Return the [x, y] coordinate for the center point of the cell that contains the specified text.  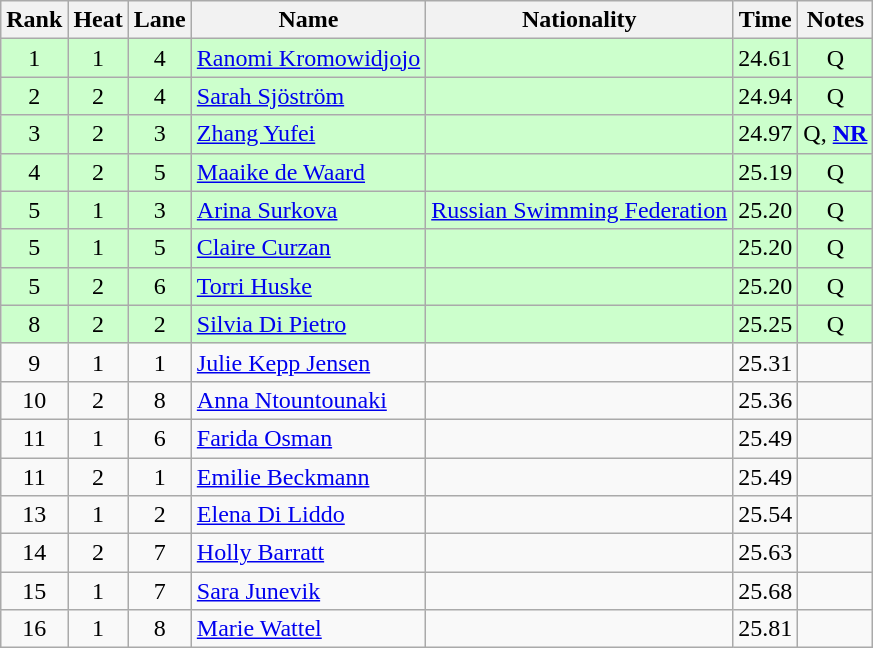
Arina Surkova [308, 210]
Heat [98, 20]
Name [308, 20]
Silvia Di Pietro [308, 324]
Sarah Sjöström [308, 96]
Lane [160, 20]
Rank [34, 20]
24.94 [766, 96]
Marie Wattel [308, 629]
Maaike de Waard [308, 172]
Ranomi Kromowidjojo [308, 58]
24.61 [766, 58]
25.25 [766, 324]
25.19 [766, 172]
Julie Kepp Jensen [308, 362]
25.31 [766, 362]
Zhang Yufei [308, 134]
Notes [836, 20]
Torri Huske [308, 286]
9 [34, 362]
14 [34, 553]
13 [34, 515]
16 [34, 629]
25.68 [766, 591]
Anna Ntountounaki [308, 400]
15 [34, 591]
Emilie Beckmann [308, 477]
Time [766, 20]
24.97 [766, 134]
Nationality [580, 20]
Sara Junevik [308, 591]
25.54 [766, 515]
Russian Swimming Federation [580, 210]
25.63 [766, 553]
Holly Barratt [308, 553]
Q, NR [836, 134]
10 [34, 400]
Farida Osman [308, 438]
Claire Curzan [308, 248]
25.36 [766, 400]
25.81 [766, 629]
Elena Di Liddo [308, 515]
